From the cell containing the given text, extract its center point as (x, y) coordinate. 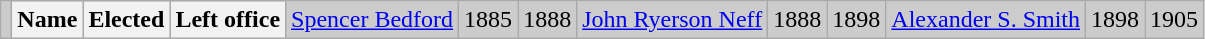
1885 (488, 20)
Elected (126, 20)
Spencer Bedford (372, 20)
Alexander S. Smith (986, 20)
1905 (1174, 20)
Left office (228, 20)
Name (48, 20)
John Ryerson Neff (672, 20)
